Pinpoint the cell where the given text exists, returning its (x, y) midpoint coordinate. 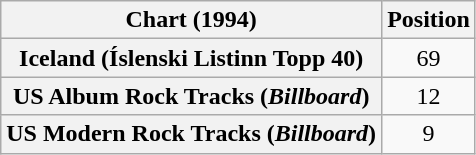
Chart (1994) (192, 20)
Position (429, 20)
US Modern Rock Tracks (Billboard) (192, 134)
69 (429, 58)
12 (429, 96)
9 (429, 134)
Iceland (Íslenski Listinn Topp 40) (192, 58)
US Album Rock Tracks (Billboard) (192, 96)
